Search for the cell housing the specified text and yield its [X, Y] center coordinate. 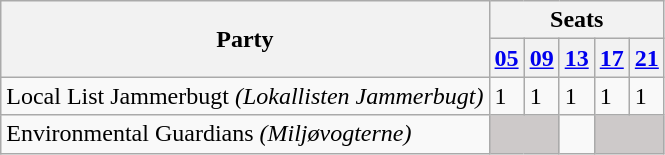
Party [245, 39]
Environmental Guardians (Miljøvogterne) [245, 134]
Seats [576, 20]
Local List Jammerbugt (Lokallisten Jammerbugt) [245, 96]
09 [542, 58]
21 [646, 58]
05 [506, 58]
13 [576, 58]
17 [612, 58]
